Locate the cell with the specified text and output its (X, Y) center coordinate. 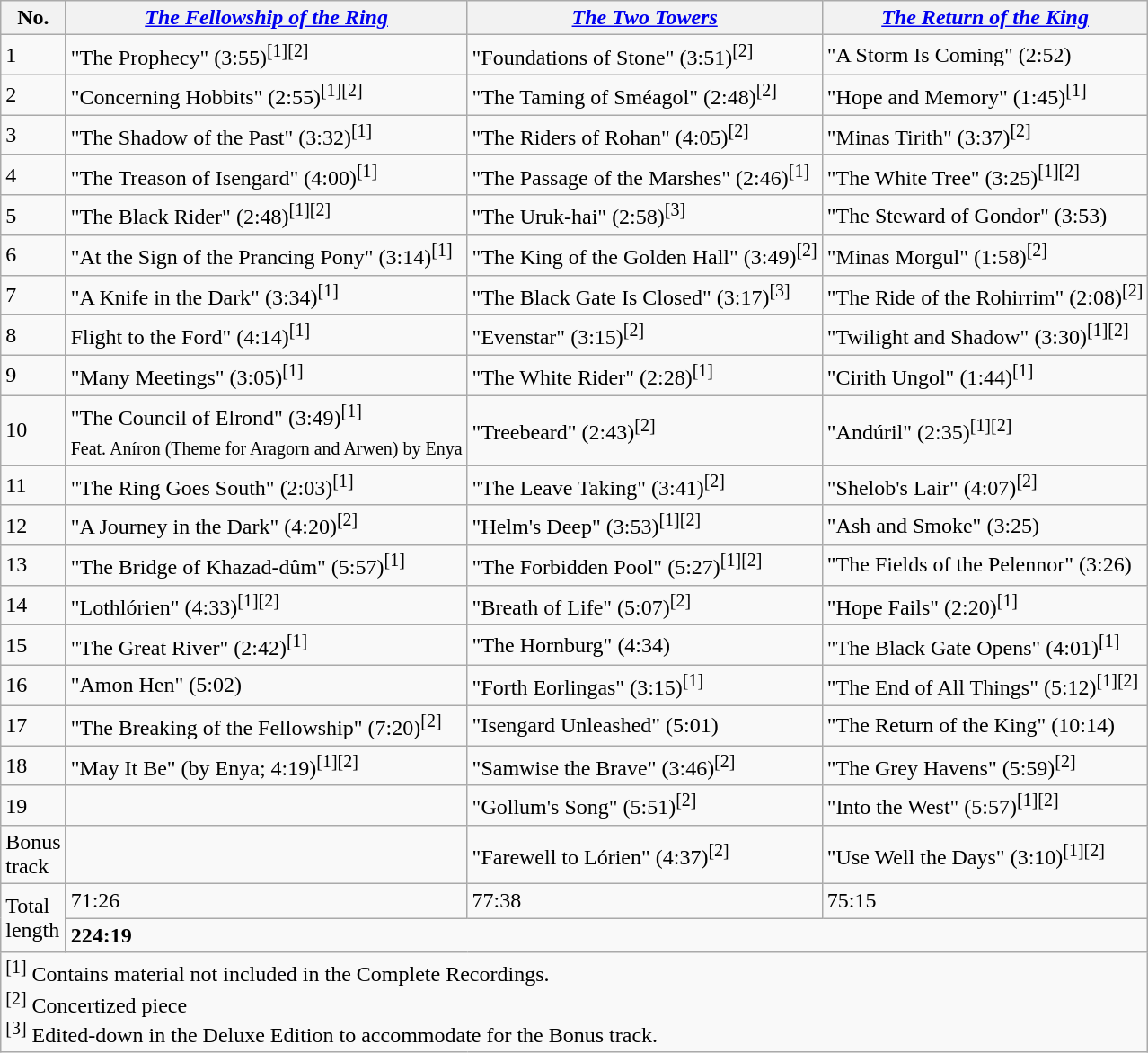
The Two Towers (645, 18)
7 (33, 295)
13 (33, 566)
"Farewell to Lórien" (4:37)[2] (645, 855)
71:26 (266, 901)
The Return of the King (985, 18)
"At the Sign of the Prancing Pony" (3:14)[1] (266, 255)
"The Council of Elrond" (3:49)[1]Feat. Aníron (Theme for Aragorn and Arwen) by Enya (266, 430)
"Twilight and Shadow" (3:30)[1][2] (985, 336)
"Hope and Memory" (1:45)[1] (985, 95)
16 (33, 685)
"Concerning Hobbits" (2:55)[1][2] (266, 95)
"Breath of Life" (5:07)[2] (645, 606)
"Many Meetings" (3:05)[1] (266, 376)
"Amon Hen" (5:02) (266, 685)
"The End of All Things" (5:12)[1][2] (985, 685)
"A Knife in the Dark" (3:34)[1] (266, 295)
18 (33, 765)
"Foundations of Stone" (3:51)[2] (645, 56)
11 (33, 485)
8 (33, 336)
"Minas Tirith" (3:37)[2] (985, 135)
"The Grey Havens" (5:59)[2] (985, 765)
The Fellowship of the Ring (266, 18)
"Hope Fails" (2:20)[1] (985, 606)
3 (33, 135)
"Evenstar" (3:15)[2] (645, 336)
"The Ring Goes South" (2:03)[1] (266, 485)
"The White Tree" (3:25)[1][2] (985, 174)
224:19 (607, 935)
"May It Be" (by Enya; 4:19)[1][2] (266, 765)
"A Storm Is Coming" (2:52) (985, 56)
"Minas Morgul" (1:58)[2] (985, 255)
"Lothlórien" (4:33)[1][2] (266, 606)
"The Fields of the Pelennor" (3:26) (985, 566)
"The Prophecy" (3:55)[1][2] (266, 56)
"Gollum's Song" (5:51)[2] (645, 805)
6 (33, 255)
"Shelob's Lair" (4:07)[2] (985, 485)
"Into the West" (5:57)[1][2] (985, 805)
"Andúril" (2:35)[1][2] (985, 430)
17 (33, 726)
"The Treason of Isengard" (4:00)[1] (266, 174)
"Helm's Deep" (3:53)[1][2] (645, 525)
"Forth Eorlingas" (3:15)[1] (645, 685)
Flight to the Ford" (4:14)[1] (266, 336)
15 (33, 645)
"Treebeard" (2:43)[2] (645, 430)
"Use Well the Days" (3:10)[1][2] (985, 855)
"The Return of the King" (10:14) (985, 726)
"The Taming of Sméagol" (2:48)[2] (645, 95)
"Isengard Unleashed" (5:01) (645, 726)
75:15 (985, 901)
"The Shadow of the Past" (3:32)[1] (266, 135)
2 (33, 95)
No. (33, 18)
"The Black Rider" (2:48)[1][2] (266, 216)
1 (33, 56)
Bonus track (33, 855)
"The Black Gate Is Closed" (3:17)[3] (645, 295)
"The Passage of the Marshes" (2:46)[1] (645, 174)
"A Journey in the Dark" (4:20)[2] (266, 525)
"The King of the Golden Hall" (3:49)[2] (645, 255)
77:38 (645, 901)
"The Black Gate Opens" (4:01)[1] (985, 645)
"The Forbidden Pool" (5:27)[1][2] (645, 566)
"The Breaking of the Fellowship" (7:20)[2] (266, 726)
"The Leave Taking" (3:41)[2] (645, 485)
"The Great River" (2:42)[1] (266, 645)
"Cirith Ungol" (1:44)[1] (985, 376)
4 (33, 174)
"The White Rider" (2:28)[1] (645, 376)
"The Bridge of Khazad-dûm" (5:57)[1] (266, 566)
12 (33, 525)
14 (33, 606)
"The Steward of Gondor" (3:53) (985, 216)
9 (33, 376)
"The Hornburg" (4:34) (645, 645)
"Samwise the Brave" (3:46)[2] (645, 765)
"The Uruk-hai" (2:58)[3] (645, 216)
"Ash and Smoke" (3:25) (985, 525)
"The Riders of Rohan" (4:05)[2] (645, 135)
19 (33, 805)
Total length (33, 918)
"The Ride of the Rohirrim" (2:08)[2] (985, 295)
5 (33, 216)
10 (33, 430)
